Capture the cell that displays the provided text and extract its (X, Y) central coordinate. 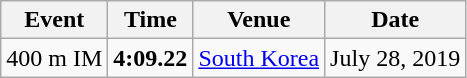
Time (150, 20)
400 m IM (54, 58)
July 28, 2019 (396, 58)
Venue (259, 20)
Date (396, 20)
4:09.22 (150, 58)
South Korea (259, 58)
Event (54, 20)
